Provide the (X, Y) coordinate of the cell's center where the given text is located.  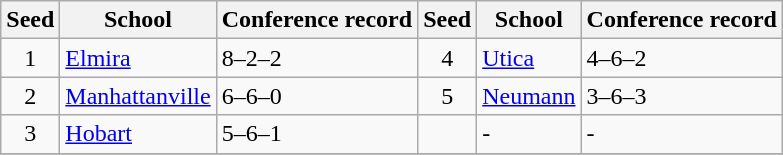
Manhattanville (138, 96)
5 (448, 96)
2 (30, 96)
1 (30, 58)
Utica (529, 58)
Elmira (138, 58)
4 (448, 58)
3 (30, 134)
3–6–3 (682, 96)
6–6–0 (316, 96)
4–6–2 (682, 58)
Neumann (529, 96)
Hobart (138, 134)
5–6–1 (316, 134)
8–2–2 (316, 58)
